Capture the cell that displays the provided text and extract its (X, Y) central coordinate. 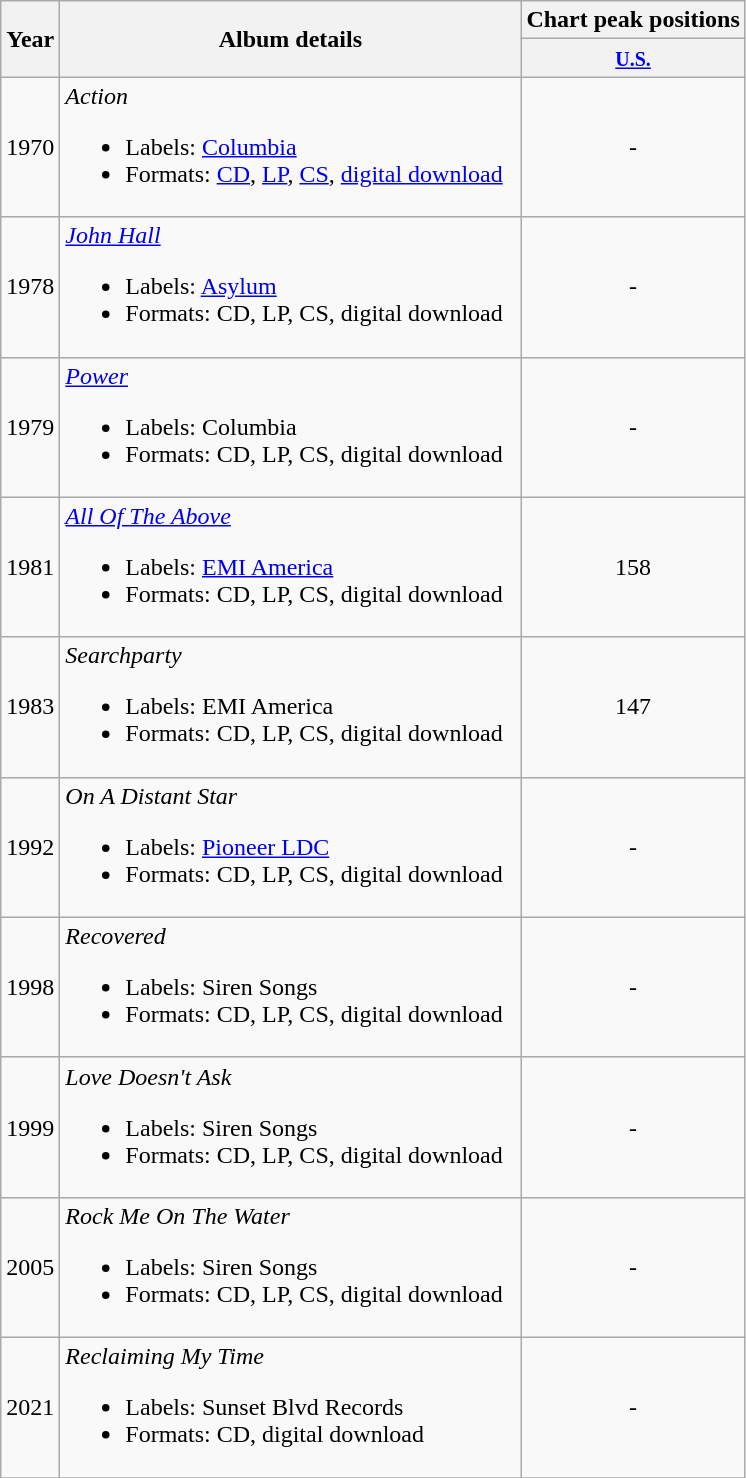
U.S. (633, 58)
Album details (290, 39)
1999 (30, 1127)
1992 (30, 847)
Chart peak positions (633, 20)
ActionLabels: ColumbiaFormats: CD, LP, CS, digital download (290, 147)
Rock Me On The WaterLabels: Siren SongsFormats: CD, LP, CS, digital download (290, 1267)
158 (633, 567)
1970 (30, 147)
1981 (30, 567)
Reclaiming My TimeLabels: Sunset Blvd RecordsFormats: CD, digital download (290, 1407)
John HallLabels: AsylumFormats: CD, LP, CS, digital download (290, 287)
1978 (30, 287)
2021 (30, 1407)
RecoveredLabels: Siren SongsFormats: CD, LP, CS, digital download (290, 987)
On A Distant StarLabels: Pioneer LDCFormats: CD, LP, CS, digital download (290, 847)
Year (30, 39)
2005 (30, 1267)
PowerLabels: ColumbiaFormats: CD, LP, CS, digital download (290, 427)
1983 (30, 707)
1998 (30, 987)
SearchpartyLabels: EMI AmericaFormats: CD, LP, CS, digital download (290, 707)
1979 (30, 427)
Love Doesn't AskLabels: Siren SongsFormats: CD, LP, CS, digital download (290, 1127)
147 (633, 707)
All Of The AboveLabels: EMI AmericaFormats: CD, LP, CS, digital download (290, 567)
